Scan for the cell matching the given text and deliver its [x, y] coordinate at center. 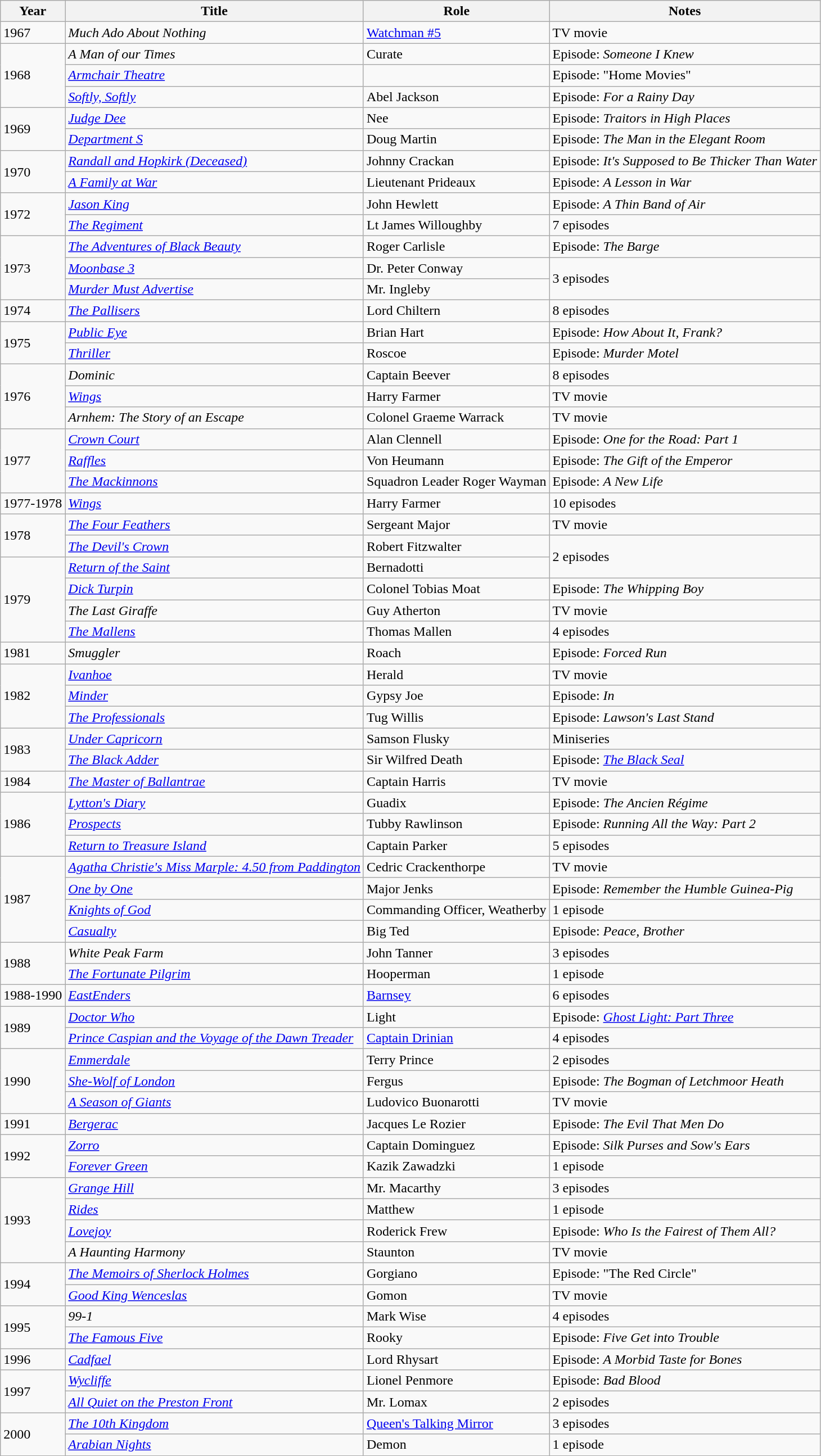
Year [33, 11]
A Season of Giants [215, 1102]
Commanding Officer, Weatherby [457, 910]
1983 [33, 749]
Raffles [215, 460]
1977 [33, 460]
Episode: The Man in the Elegant Room [685, 139]
Guadix [457, 803]
Jason King [215, 204]
1982 [33, 696]
Prince Caspian and the Voyage of the Dawn Treader [215, 1038]
Episode: In [685, 696]
Judge Dee [215, 118]
Episode: How About It, Frank? [685, 332]
Episode: Murder Motel [685, 354]
Mr. Macarthy [457, 1188]
Roger Carlisle [457, 246]
Episode: Traitors in High Places [685, 118]
Episode: The Whipping Boy [685, 589]
Episode: The Bogman of Letchmoor Heath [685, 1081]
Notes [685, 11]
Episode: A Morbid Taste for Bones [685, 1359]
Fergus [457, 1081]
Prospects [215, 824]
10 episodes [685, 503]
Episode: The Barge [685, 246]
The Master of Ballantrae [215, 781]
1984 [33, 781]
Casualty [215, 931]
1975 [33, 343]
Episode: Lawson's Last Stand [685, 717]
Lord Rhysart [457, 1359]
Episode: The Ancien Régime [685, 803]
Gorgiano [457, 1273]
Herald [457, 675]
Episode: A New Life [685, 482]
Major Jenks [457, 888]
Episode: Bad Blood [685, 1381]
1977-1978 [33, 503]
1992 [33, 1156]
EastEnders [215, 996]
1972 [33, 214]
Big Ted [457, 931]
Ivanhoe [215, 675]
Thriller [215, 354]
Captain Drinian [457, 1038]
1970 [33, 171]
Lionel Penmore [457, 1381]
Curate [457, 54]
Samson Flusky [457, 739]
99-1 [215, 1317]
Robert Fitzwalter [457, 546]
Crown Court [215, 439]
5 episodes [685, 845]
Episode: A Thin Band of Air [685, 204]
Wycliffe [215, 1381]
Good King Wenceslas [215, 1295]
Rooky [457, 1338]
Dick Turpin [215, 589]
John Tanner [457, 953]
Nee [457, 118]
The Pallisers [215, 311]
Captain Harris [457, 781]
7 episodes [685, 225]
1988 [33, 964]
1974 [33, 311]
Roderick Frew [457, 1231]
The Professionals [215, 717]
Demon [457, 1445]
The Adventures of Black Beauty [215, 246]
Squadron Leader Roger Wayman [457, 482]
Episode: Forced Run [685, 653]
1995 [33, 1327]
A Family at War [215, 182]
1967 [33, 33]
Agatha Christie's Miss Marple: 4.50 from Paddington [215, 867]
Episode: Five Get into Trouble [685, 1338]
Terry Prince [457, 1060]
2000 [33, 1434]
Forever Green [215, 1166]
Alan Clennell [457, 439]
Much Ado About Nothing [215, 33]
1994 [33, 1284]
Roscoe [457, 354]
Dominic [215, 375]
Episode: Who Is the Fairest of Them All? [685, 1231]
Watchman #5 [457, 33]
Colonel Graeme Warrack [457, 418]
Episode: Remember the Humble Guinea-Pig [685, 888]
Mr. Ingleby [457, 290]
The Mackinnons [215, 482]
Gypsy Joe [457, 696]
Von Heumann [457, 460]
Bernadotti [457, 567]
Episode: Silk Purses and Sow's Ears [685, 1145]
Staunton [457, 1252]
Episode: It's Supposed to Be Thicker Than Water [685, 161]
Cedric Crackenthorpe [457, 867]
Return of the Saint [215, 567]
Kazik Zawadzki [457, 1166]
Moonbase 3 [215, 268]
1986 [33, 824]
Episode: The Evil That Men Do [685, 1124]
Department S [215, 139]
Sergeant Major [457, 524]
Queen's Talking Mirror [457, 1423]
1996 [33, 1359]
1978 [33, 535]
Barnsey [457, 996]
Captain Dominguez [457, 1145]
1991 [33, 1124]
Bergerac [215, 1124]
6 episodes [685, 996]
1997 [33, 1391]
Jacques Le Rozier [457, 1124]
Arabian Nights [215, 1445]
Ludovico Buonarotti [457, 1102]
Mr. Lomax [457, 1402]
The Four Feathers [215, 524]
Role [457, 11]
Mark Wise [457, 1317]
A Haunting Harmony [215, 1252]
Gomon [457, 1295]
John Hewlett [457, 204]
Episode: Peace, Brother [685, 931]
Grange Hill [215, 1188]
One by One [215, 888]
The Regiment [215, 225]
All Quiet on the Preston Front [215, 1402]
Episode: The Black Seal [685, 760]
Matthew [457, 1209]
Roach [457, 653]
Miniseries [685, 739]
Smuggler [215, 653]
Guy Atherton [457, 610]
Thomas Mallen [457, 632]
Episode: "Home Movies" [685, 75]
Lytton's Diary [215, 803]
Tug Willis [457, 717]
The 10th Kingdom [215, 1423]
Brian Hart [457, 332]
Armchair Theatre [215, 75]
She-Wolf of London [215, 1081]
The Devil's Crown [215, 546]
Light [457, 1017]
Under Capricorn [215, 739]
1968 [33, 75]
Zorro [215, 1145]
Episode: The Gift of the Emperor [685, 460]
Arnhem: The Story of an Escape [215, 418]
Lord Chiltern [457, 311]
Doug Martin [457, 139]
1973 [33, 268]
1987 [33, 899]
The Black Adder [215, 760]
Hooperman [457, 974]
Episode: Running All the Way: Part 2 [685, 824]
1979 [33, 599]
1989 [33, 1028]
Minder [215, 696]
Cadfael [215, 1359]
1988-1990 [33, 996]
1976 [33, 396]
Rides [215, 1209]
Dr. Peter Conway [457, 268]
Episode: For a Rainy Day [685, 97]
The Fortunate Pilgrim [215, 974]
Randall and Hopkirk (Deceased) [215, 161]
Abel Jackson [457, 97]
Doctor Who [215, 1017]
Return to Treasure Island [215, 845]
Knights of God [215, 910]
1969 [33, 129]
Episode: One for the Road: Part 1 [685, 439]
Johnny Crackan [457, 161]
The Mallens [215, 632]
The Memoirs of Sherlock Holmes [215, 1273]
White Peak Farm [215, 953]
Colonel Tobias Moat [457, 589]
Lovejoy [215, 1231]
1993 [33, 1220]
Title [215, 11]
Softly, Softly [215, 97]
A Man of our Times [215, 54]
Public Eye [215, 332]
Lt James Willoughby [457, 225]
1990 [33, 1081]
Captain Beever [457, 375]
Lieutenant Prideaux [457, 182]
Episode: Ghost Light: Part Three [685, 1017]
Emmerdale [215, 1060]
Sir Wilfred Death [457, 760]
Episode: "The Red Circle" [685, 1273]
Tubby Rawlinson [457, 824]
Episode: Someone I Knew [685, 54]
Captain Parker [457, 845]
Episode: A Lesson in War [685, 182]
1981 [33, 653]
The Famous Five [215, 1338]
Murder Must Advertise [215, 290]
The Last Giraffe [215, 610]
